Detect which cell encompasses the target text, then output its [X, Y] center coordinate. 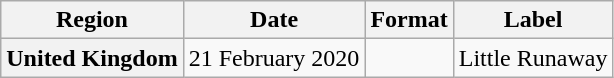
Region [92, 20]
Date [274, 20]
Label [533, 20]
United Kingdom [92, 58]
Little Runaway [533, 58]
21 February 2020 [274, 58]
Format [409, 20]
